Determine the (X, Y) coordinate at the center of the cell enclosing the given text.  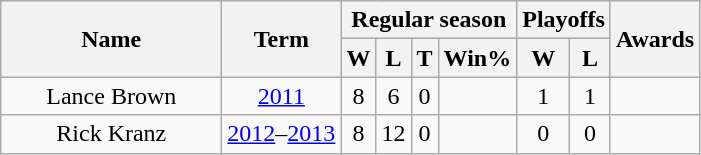
Regular season (429, 20)
Name (112, 39)
Win% (478, 58)
Playoffs (564, 20)
Term (282, 39)
Rick Kranz (112, 134)
2012–2013 (282, 134)
Lance Brown (112, 96)
2011 (282, 96)
6 (394, 96)
T (424, 58)
Awards (654, 39)
12 (394, 134)
